Locate the cell with the specified text and output its (X, Y) center coordinate. 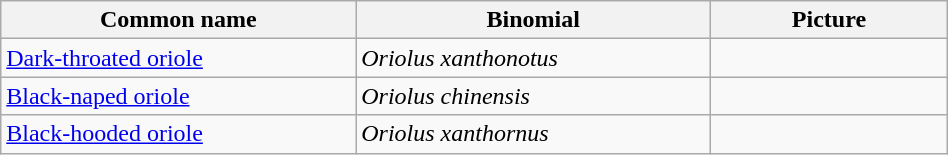
Oriolus xanthornus (534, 134)
Black-naped oriole (178, 96)
Black-hooded oriole (178, 134)
Picture (830, 20)
Oriolus chinensis (534, 96)
Common name (178, 20)
Dark-throated oriole (178, 58)
Binomial (534, 20)
Oriolus xanthonotus (534, 58)
